Provide the [X, Y] coordinate of the cell's center where the given text is located.  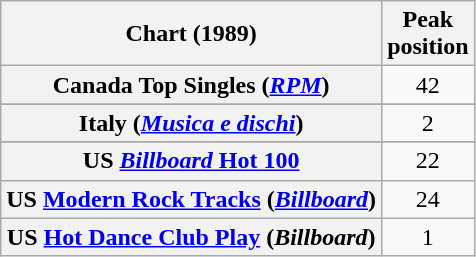
1 [428, 237]
US Billboard Hot 100 [192, 161]
US Modern Rock Tracks (Billboard) [192, 199]
22 [428, 161]
42 [428, 85]
Chart (1989) [192, 34]
Peakposition [428, 34]
24 [428, 199]
Canada Top Singles (RPM) [192, 85]
US Hot Dance Club Play (Billboard) [192, 237]
Italy (Musica e dischi) [192, 123]
2 [428, 123]
